Detect which cell encompasses the target text, then output its [X, Y] center coordinate. 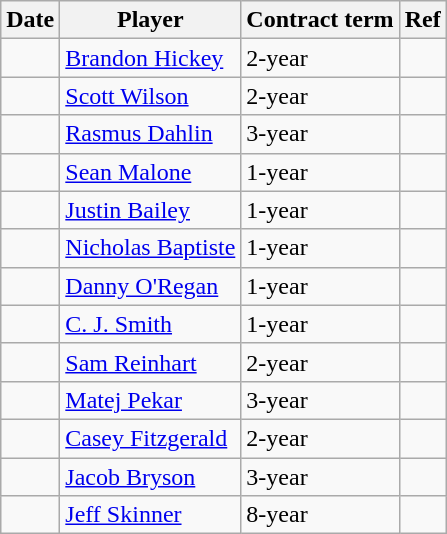
8-year [320, 515]
Sean Malone [150, 172]
Ref [422, 20]
Scott Wilson [150, 96]
Jeff Skinner [150, 515]
Contract term [320, 20]
Matej Pekar [150, 400]
Danny O'Regan [150, 286]
Rasmus Dahlin [150, 134]
Player [150, 20]
C. J. Smith [150, 324]
Casey Fitzgerald [150, 438]
Justin Bailey [150, 210]
Sam Reinhart [150, 362]
Date [30, 20]
Jacob Bryson [150, 477]
Brandon Hickey [150, 58]
Nicholas Baptiste [150, 248]
